Scan for the cell matching the given text and deliver its [X, Y] coordinate at center. 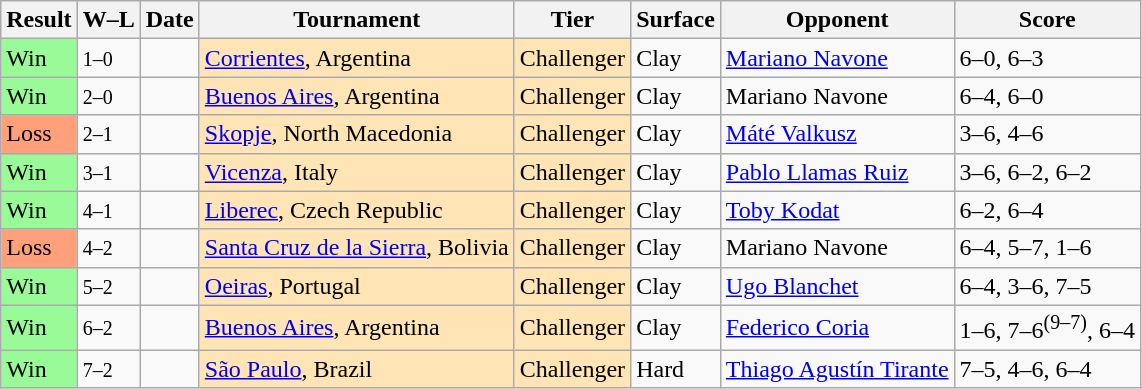
4–2 [108, 248]
W–L [108, 20]
Santa Cruz de la Sierra, Bolivia [356, 248]
1–0 [108, 58]
6–4, 5–7, 1–6 [1047, 248]
Vicenza, Italy [356, 172]
3–6, 4–6 [1047, 134]
Liberec, Czech Republic [356, 210]
7–5, 4–6, 6–4 [1047, 369]
Date [170, 20]
Result [39, 20]
Federico Coria [837, 328]
Ugo Blanchet [837, 286]
Corrientes, Argentina [356, 58]
Hard [676, 369]
Oeiras, Portugal [356, 286]
6–4, 3–6, 7–5 [1047, 286]
Surface [676, 20]
2–1 [108, 134]
6–2, 6–4 [1047, 210]
1–6, 7–6(9–7), 6–4 [1047, 328]
Skopje, North Macedonia [356, 134]
Opponent [837, 20]
Máté Valkusz [837, 134]
7–2 [108, 369]
4–1 [108, 210]
Pablo Llamas Ruiz [837, 172]
6–4, 6–0 [1047, 96]
6–2 [108, 328]
5–2 [108, 286]
Toby Kodat [837, 210]
6–0, 6–3 [1047, 58]
Tournament [356, 20]
São Paulo, Brazil [356, 369]
Score [1047, 20]
3–6, 6–2, 6–2 [1047, 172]
Thiago Agustín Tirante [837, 369]
2–0 [108, 96]
Tier [572, 20]
3–1 [108, 172]
